Find where the given text appears and provide that cell's center as [x, y] coordinate. 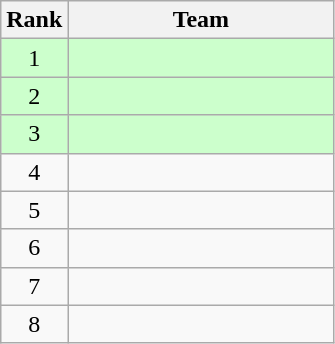
Rank [34, 20]
6 [34, 248]
4 [34, 172]
5 [34, 210]
3 [34, 134]
7 [34, 286]
1 [34, 58]
2 [34, 96]
Team [201, 20]
8 [34, 324]
